Scan for the cell matching the given text and deliver its (X, Y) coordinate at center. 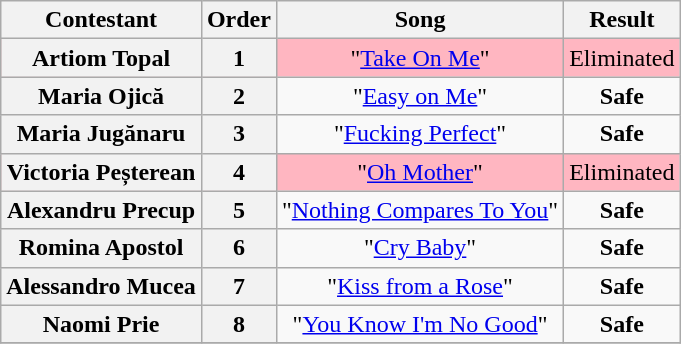
"Easy on Me" (420, 96)
"Kiss from a Rose" (420, 286)
Romina Apostol (102, 248)
"You Know I'm No Good" (420, 324)
4 (238, 172)
Alessandro Mucea (102, 286)
3 (238, 134)
Alexandru Precup (102, 210)
Artiom Topal (102, 58)
"Oh Mother" (420, 172)
8 (238, 324)
"Cry Baby" (420, 248)
Result (622, 20)
Order (238, 20)
Maria Jugănaru (102, 134)
2 (238, 96)
6 (238, 248)
"Take On Me" (420, 58)
"Fucking Perfect" (420, 134)
Contestant (102, 20)
5 (238, 210)
Maria Ojică (102, 96)
Song (420, 20)
1 (238, 58)
7 (238, 286)
"Nothing Compares To You" (420, 210)
Naomi Prie (102, 324)
Victoria Peșterean (102, 172)
